Scan for the cell matching the given text and deliver its [X, Y] coordinate at center. 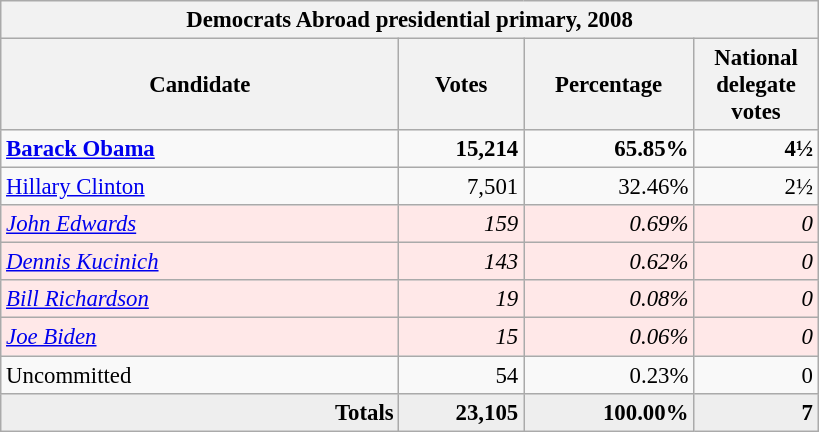
Bill Richardson [200, 299]
Barack Obama [200, 149]
Dennis Kucinich [200, 262]
0.69% [609, 224]
Totals [200, 412]
Uncommitted [200, 375]
100.00% [609, 412]
Joe Biden [200, 337]
Percentage [609, 85]
Candidate [200, 85]
7,501 [462, 187]
Hillary Clinton [200, 187]
32.46% [609, 187]
15,214 [462, 149]
Democrats Abroad presidential primary, 2008 [410, 20]
159 [462, 224]
0.23% [609, 375]
15 [462, 337]
John Edwards [200, 224]
65.85% [609, 149]
4½ [756, 149]
7 [756, 412]
Votes [462, 85]
0.62% [609, 262]
143 [462, 262]
19 [462, 299]
0.06% [609, 337]
0.08% [609, 299]
54 [462, 375]
23,105 [462, 412]
2½ [756, 187]
National delegate votes [756, 85]
